Return [x, y] of the center of cell containing provided text 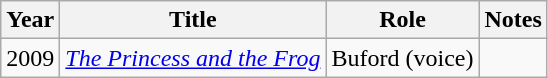
2009 [30, 58]
Title [193, 20]
Notes [513, 20]
Year [30, 20]
Role [402, 20]
Buford (voice) [402, 58]
The Princess and the Frog [193, 58]
